Provide the (x, y) coordinate of the cell's center where the given text is located.  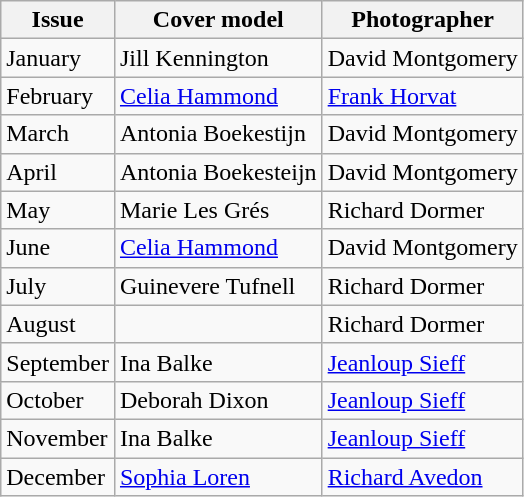
Sophia Loren (218, 477)
August (58, 324)
Photographer (422, 20)
Cover model (218, 20)
March (58, 134)
July (58, 286)
February (58, 96)
April (58, 172)
Marie Les Grés (218, 210)
November (58, 438)
Issue (58, 20)
January (58, 58)
Deborah Dixon (218, 400)
December (58, 477)
Jill Kennington (218, 58)
October (58, 400)
Richard Avedon (422, 477)
June (58, 248)
Guinevere Tufnell (218, 286)
Antonia Boekesteijn (218, 172)
Frank Horvat (422, 96)
September (58, 362)
May (58, 210)
Antonia Boekestijn (218, 134)
